Return (X, Y) of the center of cell containing provided text 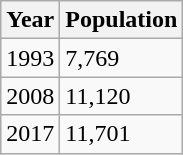
7,769 (122, 58)
11,120 (122, 96)
Population (122, 20)
Year (30, 20)
2008 (30, 96)
11,701 (122, 134)
1993 (30, 58)
2017 (30, 134)
